Scan for the cell matching the given text and deliver its (X, Y) coordinate at center. 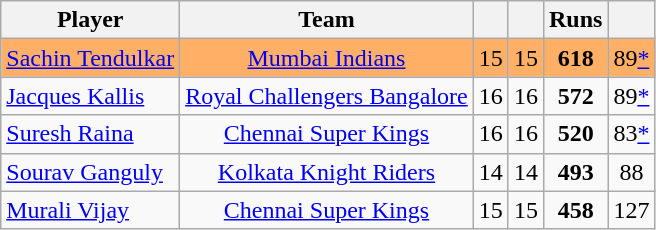
Murali Vijay (90, 210)
493 (575, 172)
Sourav Ganguly (90, 172)
Mumbai Indians (327, 58)
458 (575, 210)
520 (575, 134)
127 (632, 210)
88 (632, 172)
Sachin Tendulkar (90, 58)
83* (632, 134)
Runs (575, 20)
Royal Challengers Bangalore (327, 96)
Team (327, 20)
Player (90, 20)
Kolkata Knight Riders (327, 172)
572 (575, 96)
Suresh Raina (90, 134)
618 (575, 58)
Jacques Kallis (90, 96)
